Return the [x, y] coordinate for the center point of the cell that contains the specified text.  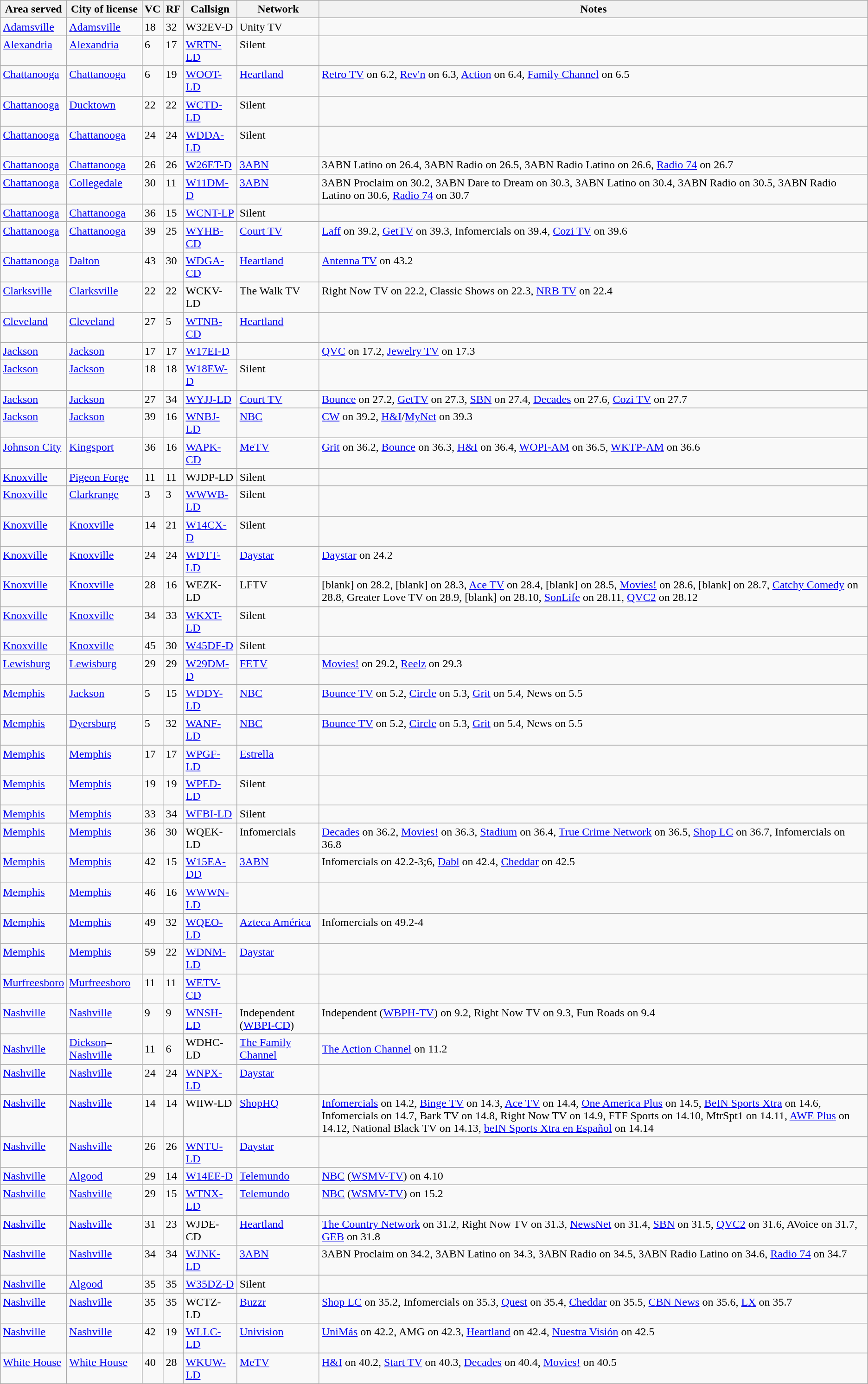
21 [173, 531]
WWWB-LD [210, 501]
WETV-CD [210, 989]
WCTZ-LD [210, 1308]
NBC (WSMV-TV) on 15.2 [594, 1200]
Shop LC on 35.2, Infomercials on 35.3, Quest on 35.4, Cheddar on 35.5, CBN News on 35.6, LX on 35.7 [594, 1308]
WDNM-LD [210, 959]
WTNX-LD [210, 1200]
Azteca América [278, 928]
WCNT-LP [210, 213]
WAPK-CD [210, 453]
Daystar on 24.2 [594, 561]
WNTU-LD [210, 1152]
NBC (WSMV-TV) on 4.10 [594, 1176]
Unity TV [278, 27]
CW on 39.2, H&I/MyNet on 39.3 [594, 423]
W32EV-D [210, 27]
WTNB-CD [210, 327]
FETV [278, 670]
WYJJ-LD [210, 399]
WKXT-LD [210, 621]
49 [153, 928]
Right Now TV on 22.2, Classic Shows on 22.3, NRB TV on 22.4 [594, 297]
WPED-LD [210, 790]
W35DZ-D [210, 1284]
Independent (WBPI-CD) [278, 1019]
W29DM-D [210, 670]
WNSH-LD [210, 1019]
3ABN Latino on 26.4, 3ABN Radio on 26.5, 3ABN Radio Latino on 26.6, Radio 74 on 26.7 [594, 165]
WJDP-LD [210, 477]
WDDY-LD [210, 699]
WJDE-CD [210, 1230]
Kingsport [104, 453]
W26ET-D [210, 165]
WNPX-LD [210, 1079]
WCTD-LD [210, 111]
W14EE-D [210, 1176]
RF [173, 9]
LFTV [278, 592]
W18EW-D [210, 376]
Network [278, 9]
QVC on 17.2, Jewelry TV on 17.3 [594, 351]
3ABN Proclaim on 30.2, 3ABN Dare to Dream on 30.3, 3ABN Latino on 30.4, 3ABN Radio on 30.5, 3ABN Radio Latino on 30.6, Radio 74 on 30.7 [594, 189]
Infomercials on 49.2-4 [594, 928]
The Walk TV [278, 297]
WQEK-LD [210, 838]
46 [153, 899]
WJNK-LD [210, 1260]
WWWN-LD [210, 899]
Dyersburg [104, 730]
Clarkrange [104, 501]
WIIW-LD [210, 1116]
Grit on 36.2, Bounce on 36.3, H&I on 36.4, WOPI-AM on 36.5, WKTP-AM on 36.6 [594, 453]
Collegedale [104, 189]
WEZK-LD [210, 592]
The Country Network on 31.2, Right Now TV on 31.3, NewsNet on 31.4, SBN on 31.5, QVC2 on 31.6, AVoice on 31.7, GEB on 31.8 [594, 1230]
Dickson–Nashville [104, 1049]
Pigeon Forge [104, 477]
WDDA-LD [210, 141]
ShopHQ [278, 1116]
Area served [33, 9]
WKUW-LD [210, 1369]
Laff on 39.2, GetTV on 39.3, Infomercials on 39.4, Cozi TV on 39.6 [594, 236]
59 [153, 959]
The Action Channel on 11.2 [594, 1049]
Buzzr [278, 1308]
Ducktown [104, 111]
Independent (WBPH-TV) on 9.2, Right Now TV on 9.3, Fun Roads on 9.4 [594, 1019]
Infomercials [278, 838]
Infomercials on 42.2-3;6, Dabl on 42.4, Cheddar on 42.5 [594, 868]
Estrella [278, 759]
WQEO-LD [210, 928]
25 [173, 236]
Johnson City [33, 453]
W15EA-DD [210, 868]
45 [153, 645]
Antenna TV on 43.2 [594, 267]
VC [153, 9]
W14CX-D [210, 531]
WLLC-LD [210, 1338]
WDTT-LD [210, 561]
W45DF-D [210, 645]
H&I on 40.2, Start TV on 40.3, Decades on 40.4, Movies! on 40.5 [594, 1369]
WFBI-LD [210, 814]
23 [173, 1230]
Callsign [210, 9]
3ABN Proclaim on 34.2, 3ABN Latino on 34.3, 3ABN Radio on 34.5, 3ABN Radio Latino on 34.6, Radio 74 on 34.7 [594, 1260]
WPGF-LD [210, 759]
WDGA-CD [210, 267]
Movies! on 29.2, Reelz on 29.3 [594, 670]
Univision [278, 1338]
The Family Channel [278, 1049]
City of license [104, 9]
Bounce on 27.2, GetTV on 27.3, SBN on 27.4, Decades on 27.6, Cozi TV on 27.7 [594, 399]
43 [153, 267]
WOOT-LD [210, 81]
WCKV-LD [210, 297]
WDHC-LD [210, 1049]
WANF-LD [210, 730]
WNBJ-LD [210, 423]
31 [153, 1230]
WYHB-CD [210, 236]
40 [153, 1369]
W17EI-D [210, 351]
UniMás on 42.2, AMG on 42.3, Heartland on 42.4, Nuestra Visión on 42.5 [594, 1338]
Decades on 36.2, Movies! on 36.3, Stadium on 36.4, True Crime Network on 36.5, Shop LC on 36.7, Infomercials on 36.8 [594, 838]
Retro TV on 6.2, Rev'n on 6.3, Action on 6.4, Family Channel on 6.5 [594, 81]
WRTN-LD [210, 51]
Dalton [104, 267]
W11DM-D [210, 189]
Notes [594, 9]
